Scan for the cell matching the given text and deliver its (X, Y) coordinate at center. 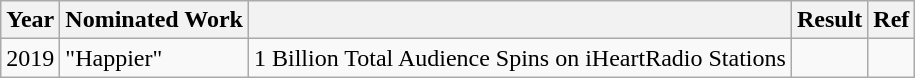
2019 (30, 58)
Year (30, 20)
Nominated Work (154, 20)
Result (829, 20)
"Happier" (154, 58)
Ref (892, 20)
1 Billion Total Audience Spins on iHeartRadio Stations (520, 58)
